Return the [x, y] coordinate for the center point of the cell that contains the specified text.  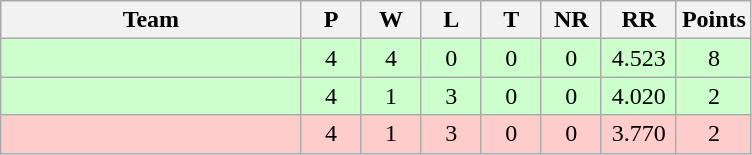
P [331, 20]
Team [151, 20]
RR [638, 20]
L [451, 20]
Points [714, 20]
W [391, 20]
T [511, 20]
3.770 [638, 134]
NR [571, 20]
8 [714, 58]
4.020 [638, 96]
4.523 [638, 58]
